Identify which cell holds the provided text, then report its (x, y) central coordinate. 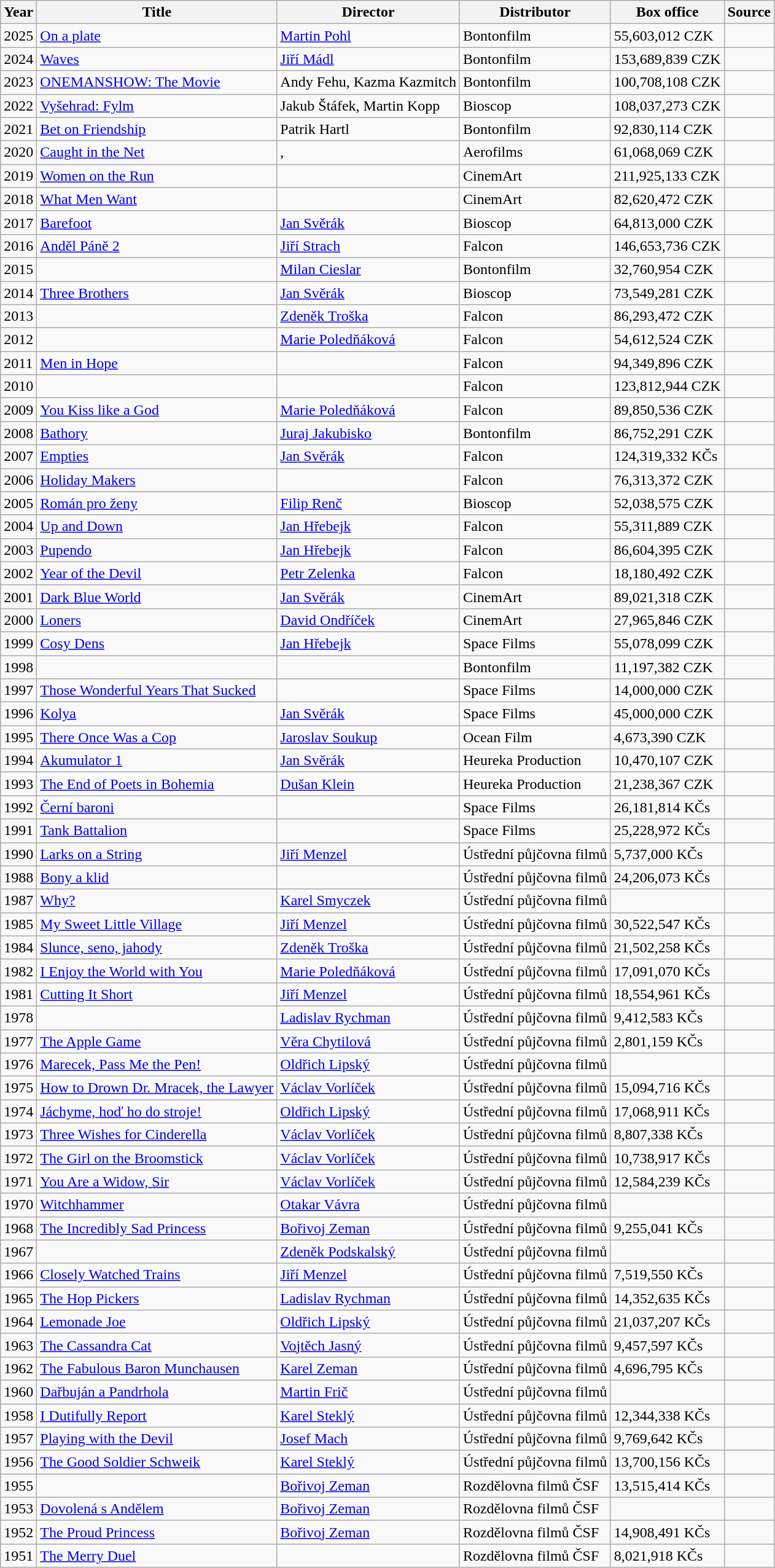
Juraj Jakubisko (368, 433)
2007 (18, 457)
1982 (18, 971)
Černí baroni (157, 807)
Three Wishes for Cinderella (157, 1135)
Pupendo (157, 550)
14,908,491 KČs (667, 1532)
21,238,367 CZK (667, 784)
1962 (18, 1368)
1981 (18, 994)
Distributor (535, 12)
Zdeněk Podskalský (368, 1252)
1976 (18, 1065)
2024 (18, 59)
Holiday Makers (157, 480)
Petr Zelenka (368, 573)
1996 (18, 714)
Kolya (157, 714)
17,091,070 KČs (667, 971)
Dařbuján a Pandrhola (157, 1392)
1988 (18, 877)
On a plate (157, 36)
1958 (18, 1415)
4,696,795 KČs (667, 1368)
89,021,318 CZK (667, 597)
Slunce, seno, jahody (157, 947)
13,515,414 KČs (667, 1486)
1955 (18, 1486)
9,769,642 KČs (667, 1439)
2005 (18, 503)
27,965,846 CZK (667, 620)
26,181,814 KČs (667, 807)
2009 (18, 410)
2020 (18, 152)
86,752,291 CZK (667, 433)
Barefoot (157, 222)
5,737,000 KČs (667, 854)
1967 (18, 1252)
Martin Frič (368, 1392)
2025 (18, 36)
Andy Fehu, Kazma Kazmitch (368, 82)
Dovolená s Andělem (157, 1509)
12,584,239 KČs (667, 1182)
10,738,917 KČs (667, 1158)
8,021,918 KČs (667, 1556)
55,603,012 CZK (667, 36)
100,708,108 CZK (667, 82)
2021 (18, 129)
Anděl Páně 2 (157, 246)
The Incredibly Sad Princess (157, 1228)
1960 (18, 1392)
You Kiss like a God (157, 410)
Director (368, 12)
2002 (18, 573)
Dark Blue World (157, 597)
1999 (18, 643)
Karel Zeman (368, 1368)
2000 (18, 620)
2017 (18, 222)
Lemonade Joe (157, 1322)
1964 (18, 1322)
45,000,000 CZK (667, 714)
55,311,889 CZK (667, 527)
2004 (18, 527)
The End of Poets in Bohemia (157, 784)
1953 (18, 1509)
2022 (18, 106)
1951 (18, 1556)
7,519,550 KČs (667, 1275)
2010 (18, 386)
30,522,547 KČs (667, 924)
Source (749, 12)
10,470,107 CZK (667, 761)
14,000,000 CZK (667, 691)
The Proud Princess (157, 1532)
1963 (18, 1345)
2015 (18, 269)
, (368, 152)
61,068,069 CZK (667, 152)
Vyšehrad: Fylm (157, 106)
1992 (18, 807)
Witchhammer (157, 1205)
The Girl on the Broomstick (157, 1158)
89,850,536 CZK (667, 410)
Men in Hope (157, 363)
1984 (18, 947)
4,673,390 CZK (667, 737)
9,255,041 KČs (667, 1228)
David Ondříček (368, 620)
Jaroslav Soukup (368, 737)
The Hop Pickers (157, 1298)
1987 (18, 901)
1952 (18, 1532)
Dušan Klein (368, 784)
1971 (18, 1182)
Vojtěch Jasný (368, 1345)
What Men Want (157, 199)
1970 (18, 1205)
1957 (18, 1439)
1994 (18, 761)
2023 (18, 82)
8,807,338 KČs (667, 1135)
1975 (18, 1088)
Cosy Dens (157, 643)
You Are a Widow, Sir (157, 1182)
My Sweet Little Village (157, 924)
1978 (18, 1017)
1997 (18, 691)
13,700,156 KČs (667, 1462)
1993 (18, 784)
I Dutifully Report (157, 1415)
1968 (18, 1228)
146,653,736 CZK (667, 246)
The Good Soldier Schweik (157, 1462)
1956 (18, 1462)
Year (18, 12)
2011 (18, 363)
Those Wonderful Years That Sucked (157, 691)
2014 (18, 293)
32,760,954 CZK (667, 269)
Aerofilms (535, 152)
Empties (157, 457)
2013 (18, 316)
1973 (18, 1135)
1991 (18, 831)
1990 (18, 854)
1977 (18, 1041)
Up and Down (157, 527)
Milan Cieslar (368, 269)
How to Drown Dr. Mracek, the Lawyer (157, 1088)
2018 (18, 199)
52,038,575 CZK (667, 503)
21,502,258 KČs (667, 947)
Bony a klid (157, 877)
2001 (18, 597)
108,037,273 CZK (667, 106)
64,813,000 CZK (667, 222)
92,830,114 CZK (667, 129)
18,180,492 CZK (667, 573)
I Enjoy the World with You (157, 971)
9,412,583 KČs (667, 1017)
1998 (18, 667)
Why? (157, 901)
1974 (18, 1111)
Larks on a String (157, 854)
Playing with the Devil (157, 1439)
2006 (18, 480)
Closely Watched Trains (157, 1275)
ONEMANSHOW: The Movie (157, 82)
Year of the Devil (157, 573)
The Merry Duel (157, 1556)
Marecek, Pass Me the Pen! (157, 1065)
1985 (18, 924)
The Fabulous Baron Munchausen (157, 1368)
17,068,911 KČs (667, 1111)
Filip Renč (368, 503)
12,344,338 KČs (667, 1415)
Bet on Friendship (157, 129)
Román pro ženy (157, 503)
Tank Battalion (157, 831)
18,554,961 KČs (667, 994)
Josef Mach (368, 1439)
1965 (18, 1298)
15,094,716 KČs (667, 1088)
86,604,395 CZK (667, 550)
73,549,281 CZK (667, 293)
94,349,896 CZK (667, 363)
1966 (18, 1275)
Jáchyme, hoď ho do stroje! (157, 1111)
Box office (667, 12)
82,620,472 CZK (667, 199)
14,352,635 KČs (667, 1298)
Waves (157, 59)
Three Brothers (157, 293)
Women on the Run (157, 176)
86,293,472 CZK (667, 316)
Caught in the Net (157, 152)
Bathory (157, 433)
Martin Pohl (368, 36)
2003 (18, 550)
2016 (18, 246)
211,925,133 CZK (667, 176)
Akumulator 1 (157, 761)
55,078,099 CZK (667, 643)
Věra Chytilová (368, 1041)
Cutting It Short (157, 994)
Loners (157, 620)
123,812,944 CZK (667, 386)
2012 (18, 340)
25,228,972 KČs (667, 831)
Title (157, 12)
Otakar Vávra (368, 1205)
There Once Was a Cop (157, 737)
The Apple Game (157, 1041)
1972 (18, 1158)
24,206,073 KČs (667, 877)
76,313,372 CZK (667, 480)
11,197,382 CZK (667, 667)
9,457,597 KČs (667, 1345)
2019 (18, 176)
21,037,207 KČs (667, 1322)
2,801,159 KČs (667, 1041)
Patrik Hartl (368, 129)
Ocean Film (535, 737)
Jakub Štáfek, Martin Kopp (368, 106)
Karel Smyczek (368, 901)
Jiří Strach (368, 246)
The Cassandra Cat (157, 1345)
124,319,332 KČs (667, 457)
1995 (18, 737)
54,612,524 CZK (667, 340)
Jiří Mádl (368, 59)
153,689,839 CZK (667, 59)
2008 (18, 433)
